Find where the given text appears and provide that cell's center as [X, Y] coordinate. 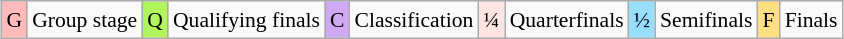
C [338, 20]
G [14, 20]
Qualifying finals [246, 20]
¼ [491, 20]
Classification [414, 20]
½ [642, 20]
Q [155, 20]
Finals [812, 20]
Semifinals [706, 20]
F [768, 20]
Quarterfinals [567, 20]
Group stage [84, 20]
